Return the [x, y] coordinate for the center point of the cell that contains the specified text.  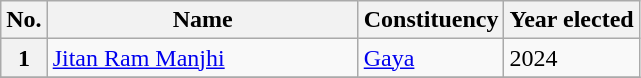
Year elected [572, 20]
Jitan Ram Manjhi [202, 58]
Name [202, 20]
Gaya [431, 58]
No. [24, 20]
Constituency [431, 20]
2024 [572, 58]
1 [24, 58]
